Output the [X, Y] coordinate of the center of the cell containing the given text.  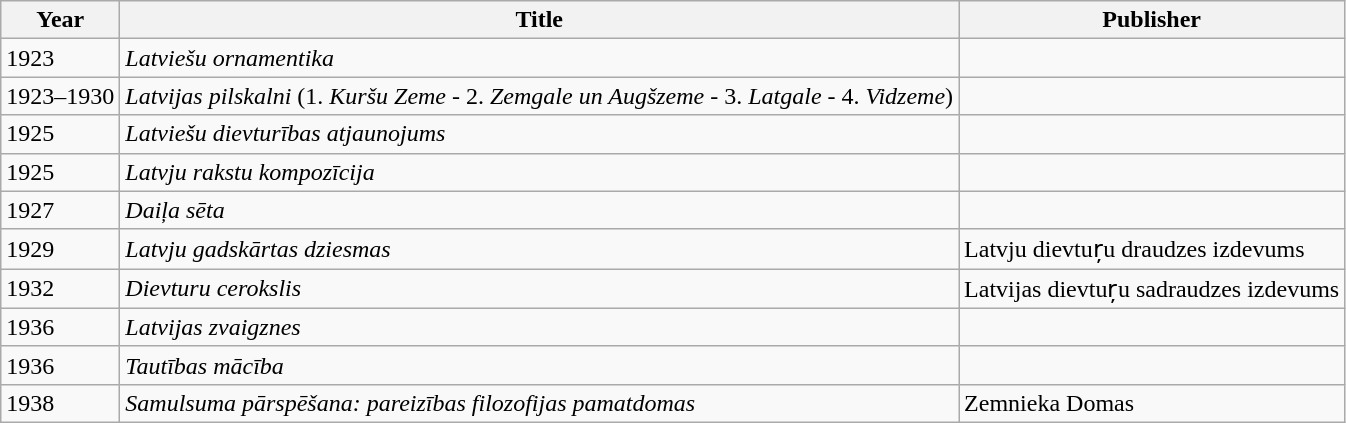
Daiļa sēta [540, 210]
Publisher [1152, 20]
Latvju gadskārtas dziesmas [540, 249]
1938 [60, 403]
1927 [60, 210]
1932 [60, 289]
1923–1930 [60, 96]
Tautības mācība [540, 365]
Latvju rakstu kompozīcija [540, 172]
Latvijas pilskalni (1. Kuršu Zeme - 2. Zemgale un Augšzeme - 3. Latgale - 4. Vidzeme) [540, 96]
Zemnieka Domas [1152, 403]
Latvju dievtur̦u draudzes izdevums [1152, 249]
Latviešu dievturības atjaunojums [540, 134]
1923 [60, 58]
Latvijas dievtur̦u sadraudzes izdevums [1152, 289]
Latviešu ornamentika [540, 58]
Dievturu cerokslis [540, 289]
Latvijas zvaigznes [540, 327]
1929 [60, 249]
Samulsuma pārspēšana: pareizības filozofijas pamatdomas [540, 403]
Title [540, 20]
Year [60, 20]
